For the text-containing cell, return its midpoint in (x, y) coordinate format. 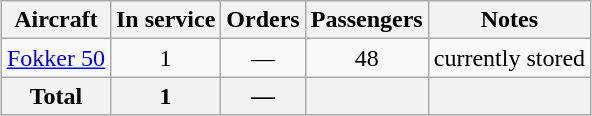
Notes (509, 20)
currently stored (509, 58)
Fokker 50 (56, 58)
In service (165, 20)
Passengers (366, 20)
Orders (263, 20)
Total (56, 96)
Aircraft (56, 20)
48 (366, 58)
